Determine the [X, Y] coordinate at the center of the cell enclosing the given text.  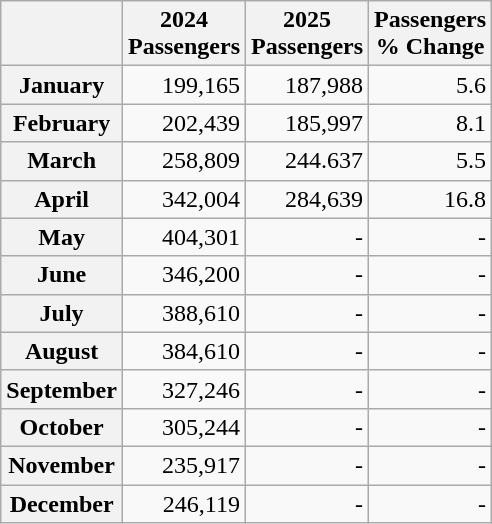
5.5 [430, 161]
327,246 [184, 389]
384,610 [184, 351]
305,244 [184, 427]
199,165 [184, 85]
342,004 [184, 199]
January [62, 85]
August [62, 351]
235,917 [184, 465]
June [62, 275]
February [62, 123]
2024 Passengers [184, 34]
May [62, 237]
258,809 [184, 161]
185,997 [308, 123]
March [62, 161]
284,639 [308, 199]
202,439 [184, 123]
2025 Passengers [308, 34]
Passengers % Change [430, 34]
246,119 [184, 503]
5.6 [430, 85]
244.637 [308, 161]
187,988 [308, 85]
April [62, 199]
8.1 [430, 123]
October [62, 427]
16.8 [430, 199]
346,200 [184, 275]
July [62, 313]
404,301 [184, 237]
388,610 [184, 313]
September [62, 389]
December [62, 503]
November [62, 465]
